From the cell containing the given text, extract its center point as (x, y) coordinate. 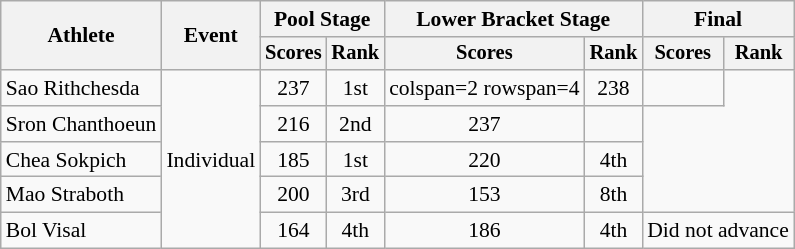
164 (293, 231)
Did not advance (718, 231)
Mao Straboth (82, 195)
Chea Sokpich (82, 160)
8th (614, 195)
2nd (356, 124)
Sron Chanthoeun (82, 124)
186 (484, 231)
Individual (210, 159)
Event (210, 36)
Sao Rithchesda (82, 88)
Bol Visal (82, 231)
216 (293, 124)
220 (484, 160)
Lower Bracket Stage (513, 19)
238 (614, 88)
Final (718, 19)
153 (484, 195)
colspan=2 rowspan=4 (484, 88)
185 (293, 160)
Pool Stage (322, 19)
3rd (356, 195)
200 (293, 195)
Athlete (82, 36)
